Extract the [x, y] coordinate from the center of the cell holding the provided text.  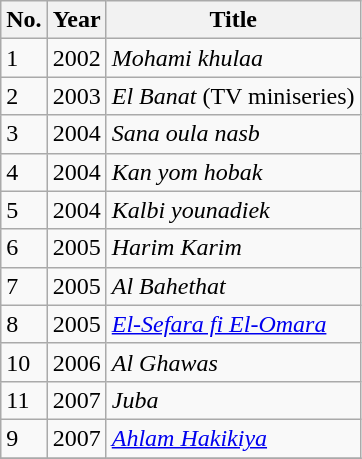
Title [233, 20]
Juba [233, 400]
Al Bahethat [233, 286]
2003 [76, 96]
Mohami khulaa [233, 58]
El-Sefara fi El-Omara [233, 324]
7 [24, 286]
Ahlam Hakikiya [233, 438]
9 [24, 438]
1 [24, 58]
2 [24, 96]
No. [24, 20]
El Banat (TV miniseries) [233, 96]
3 [24, 134]
2002 [76, 58]
8 [24, 324]
10 [24, 362]
11 [24, 400]
Year [76, 20]
Harim Karim [233, 248]
Al Ghawas [233, 362]
Sana oula nasb [233, 134]
Kan yom hobak [233, 172]
Kalbi younadiek [233, 210]
5 [24, 210]
4 [24, 172]
2006 [76, 362]
6 [24, 248]
